Scan for the cell matching the given text and deliver its [x, y] coordinate at center. 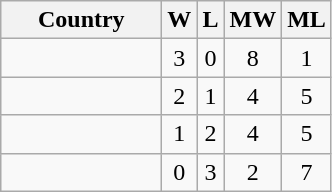
7 [307, 172]
MW [253, 20]
W [180, 20]
L [210, 20]
ML [307, 20]
8 [253, 58]
Country [82, 20]
